Search for the cell housing the specified text and yield its [X, Y] center coordinate. 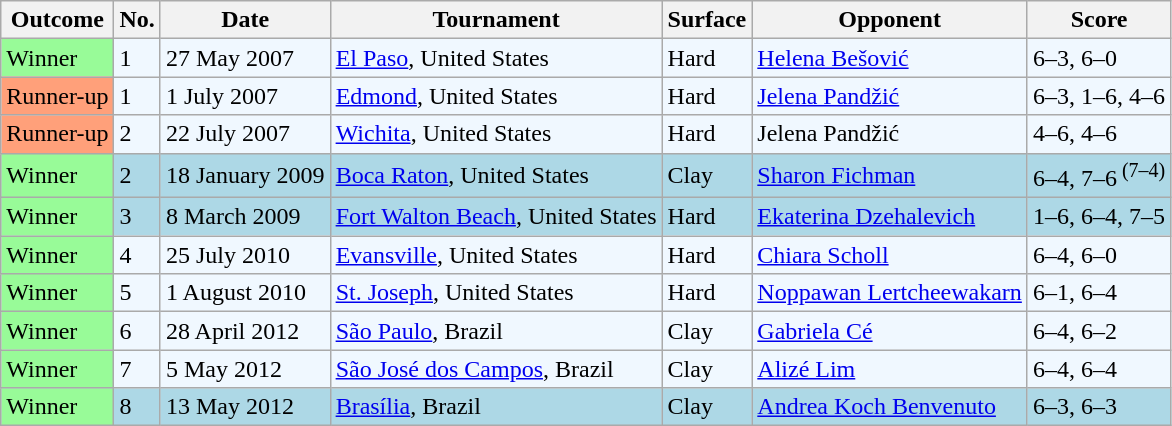
27 May 2007 [245, 58]
St. Joseph, United States [496, 293]
8 March 2009 [245, 217]
Alizé Lim [890, 369]
22 July 2007 [245, 134]
13 May 2012 [245, 407]
1–6, 6–4, 7–5 [1098, 217]
18 January 2009 [245, 176]
4–6, 4–6 [1098, 134]
Outcome [58, 20]
Date [245, 20]
6–3, 1–6, 4–6 [1098, 96]
28 April 2012 [245, 331]
6–4, 6–2 [1098, 331]
6–1, 6–4 [1098, 293]
Boca Raton, United States [496, 176]
Edmond, United States [496, 96]
7 [137, 369]
Tournament [496, 20]
6–3, 6–0 [1098, 58]
Chiara Scholl [890, 255]
4 [137, 255]
Helena Bešović [890, 58]
Fort Walton Beach, United States [496, 217]
6–3, 6–3 [1098, 407]
Sharon Fichman [890, 176]
No. [137, 20]
El Paso, United States [496, 58]
1 August 2010 [245, 293]
8 [137, 407]
5 [137, 293]
Opponent [890, 20]
Evansville, United States [496, 255]
São José dos Campos, Brazil [496, 369]
6–4, 6–4 [1098, 369]
Wichita, United States [496, 134]
6 [137, 331]
Surface [707, 20]
Brasília, Brazil [496, 407]
3 [137, 217]
25 July 2010 [245, 255]
6–4, 6–0 [1098, 255]
Andrea Koch Benvenuto [890, 407]
São Paulo, Brazil [496, 331]
Noppawan Lertcheewakarn [890, 293]
1 July 2007 [245, 96]
Score [1098, 20]
6–4, 7–6 (7–4) [1098, 176]
Ekaterina Dzehalevich [890, 217]
Gabriela Cé [890, 331]
5 May 2012 [245, 369]
